Scan for the cell matching the given text and deliver its (x, y) coordinate at center. 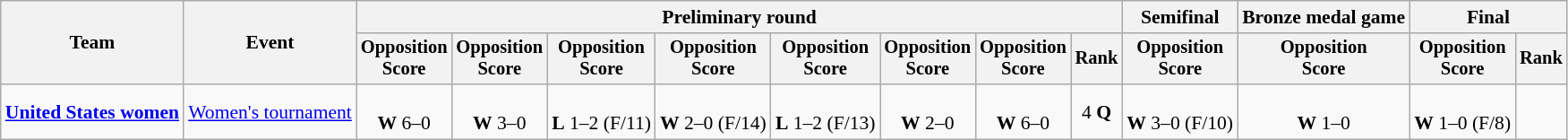
Team (92, 43)
L 1–2 (F/13) (826, 111)
W 3–0 (F/10) (1180, 111)
United States women (92, 111)
Semifinal (1180, 17)
W 2–0 (928, 111)
W 3–0 (500, 111)
Final (1488, 17)
L 1–2 (F/11) (602, 111)
Event (270, 43)
W 1–0 (F/8) (1462, 111)
W 2–0 (F/14) (713, 111)
W 1–0 (1324, 111)
Women's tournament (270, 111)
4 Q (1097, 111)
Preliminary round (740, 17)
Bronze medal game (1324, 17)
